Capture the cell that displays the provided text and extract its [x, y] central coordinate. 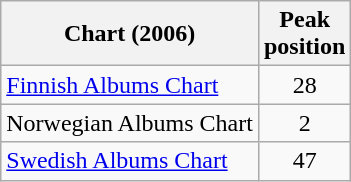
Chart (2006) [130, 34]
Finnish Albums Chart [130, 85]
Norwegian Albums Chart [130, 123]
2 [304, 123]
47 [304, 161]
28 [304, 85]
Peakposition [304, 34]
Swedish Albums Chart [130, 161]
